Determine the (x, y) coordinate at the center of the cell enclosing the given text.  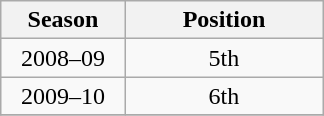
Position (224, 20)
2009–10 (63, 96)
Season (63, 20)
5th (224, 58)
2008–09 (63, 58)
6th (224, 96)
